Provide the [x, y] coordinate of the cell's center where the given text is located.  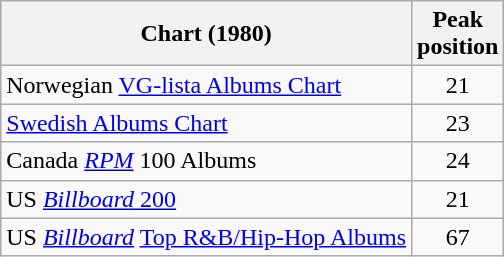
67 [458, 237]
US Billboard Top R&B/Hip-Hop Albums [206, 237]
23 [458, 123]
Canada RPM 100 Albums [206, 161]
Chart (1980) [206, 34]
Swedish Albums Chart [206, 123]
24 [458, 161]
Peakposition [458, 34]
Norwegian VG-lista Albums Chart [206, 85]
US Billboard 200 [206, 199]
